Return [x, y] of the center of cell containing provided text 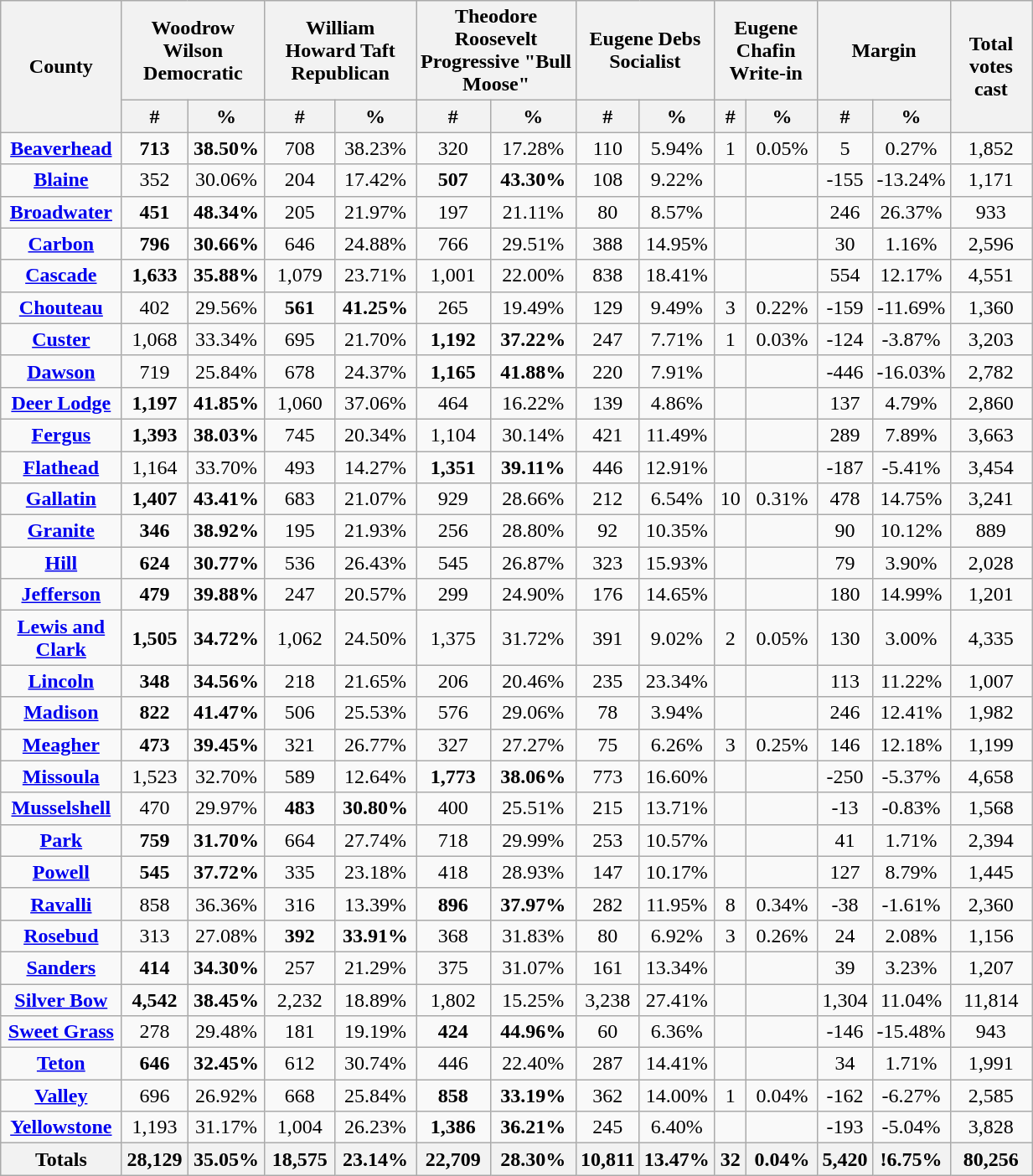
20.34% [375, 435]
41 [844, 840]
21.93% [375, 531]
696 [154, 1096]
451 [154, 212]
678 [300, 371]
1,407 [154, 499]
1,060 [300, 403]
147 [607, 872]
11.49% [677, 435]
12.18% [912, 745]
-146 [844, 1032]
21.29% [375, 967]
79 [844, 563]
838 [607, 276]
18,575 [300, 1159]
Eugene DebsSocialist [645, 50]
26.87% [533, 563]
1,523 [154, 776]
1,068 [154, 339]
19.49% [533, 307]
664 [300, 840]
896 [452, 904]
10.17% [677, 872]
Lewis and Clark [61, 638]
30.77% [226, 563]
Ravalli [61, 904]
257 [300, 967]
493 [300, 467]
327 [452, 745]
33.34% [226, 339]
34.72% [226, 638]
60 [607, 1032]
5,420 [844, 1159]
21.07% [375, 499]
576 [452, 713]
-187 [844, 467]
18.41% [677, 276]
22.00% [533, 276]
36.21% [533, 1127]
624 [154, 563]
27.08% [226, 936]
943 [991, 1032]
4,658 [991, 776]
1,165 [452, 371]
1,007 [991, 681]
0.31% [782, 499]
473 [154, 745]
3.94% [677, 713]
5 [844, 148]
31.70% [226, 840]
39.45% [226, 745]
8.79% [912, 872]
181 [300, 1032]
3,454 [991, 467]
313 [154, 936]
33.70% [226, 467]
6.26% [677, 745]
28.66% [533, 499]
245 [607, 1127]
13.47% [677, 1159]
2,782 [991, 371]
18.89% [375, 999]
21.65% [375, 681]
4,335 [991, 638]
19.19% [375, 1032]
29.48% [226, 1032]
176 [607, 595]
335 [300, 872]
48.34% [226, 212]
-446 [844, 371]
796 [154, 244]
4,542 [154, 999]
29.99% [533, 840]
1,360 [991, 307]
10 [731, 499]
1,386 [452, 1127]
Jefferson [61, 595]
1,104 [452, 435]
1,375 [452, 638]
14.65% [677, 595]
Sweet Grass [61, 1032]
Silver Bow [61, 999]
10,811 [607, 1159]
1,633 [154, 276]
8 [731, 904]
2,585 [991, 1096]
7.91% [677, 371]
38.03% [226, 435]
43.30% [533, 180]
31.83% [533, 936]
Flathead [61, 467]
2,360 [991, 904]
26.37% [912, 212]
23.18% [375, 872]
320 [452, 148]
80,256 [991, 1159]
7.71% [677, 339]
0.22% [782, 307]
21.70% [375, 339]
402 [154, 307]
Missoula [61, 776]
146 [844, 745]
108 [607, 180]
1,199 [991, 745]
3,241 [991, 499]
-124 [844, 339]
745 [300, 435]
28,129 [154, 1159]
10.57% [677, 840]
11.04% [912, 999]
38.50% [226, 148]
421 [607, 435]
9.02% [677, 638]
4,551 [991, 276]
352 [154, 180]
9.22% [677, 180]
13.34% [677, 967]
Total votes cast [991, 67]
Yellowstone [61, 1127]
299 [452, 595]
31.17% [226, 1127]
-250 [844, 776]
34.56% [226, 681]
24.88% [375, 244]
220 [607, 371]
29.97% [226, 808]
2,596 [991, 244]
44.96% [533, 1032]
29.06% [533, 713]
346 [154, 531]
-38 [844, 904]
Beaverhead [61, 148]
561 [300, 307]
-1.61% [912, 904]
28.30% [533, 1159]
29.56% [226, 307]
1,393 [154, 435]
323 [607, 563]
30.74% [375, 1064]
Granite [61, 531]
424 [452, 1032]
11.22% [912, 681]
278 [154, 1032]
1,192 [452, 339]
554 [844, 276]
William Howard TaftRepublican [340, 50]
1,568 [991, 808]
County [61, 67]
933 [991, 212]
14.95% [677, 244]
15.25% [533, 999]
Sanders [61, 967]
Park [61, 840]
Lincoln [61, 681]
1,001 [452, 276]
22.40% [533, 1064]
-6.27% [912, 1096]
6.40% [677, 1127]
Dawson [61, 371]
30.06% [226, 180]
-13.24% [912, 180]
Musselshell [61, 808]
3,203 [991, 339]
Teton [61, 1064]
17.28% [533, 148]
9.49% [677, 307]
212 [607, 499]
-11.69% [912, 307]
26.77% [375, 745]
37.72% [226, 872]
Theodore RooseveltProgressive "Bull Moose" [496, 50]
1,505 [154, 638]
4.79% [912, 403]
127 [844, 872]
265 [452, 307]
23.14% [375, 1159]
20.57% [375, 595]
27.27% [533, 745]
479 [154, 595]
215 [607, 808]
2 [731, 638]
31.07% [533, 967]
204 [300, 180]
-5.37% [912, 776]
28.80% [533, 531]
27.41% [677, 999]
11.95% [677, 904]
-13 [844, 808]
41.85% [226, 403]
Custer [61, 339]
12.64% [375, 776]
Blaine [61, 180]
368 [452, 936]
1,197 [154, 403]
375 [452, 967]
20.46% [533, 681]
30.80% [375, 808]
929 [452, 499]
110 [607, 148]
1,156 [991, 936]
Carbon [61, 244]
708 [300, 148]
39.88% [226, 595]
478 [844, 499]
0.34% [782, 904]
1,991 [991, 1064]
35.88% [226, 276]
400 [452, 808]
-5.04% [912, 1127]
0.27% [912, 148]
348 [154, 681]
464 [452, 403]
253 [607, 840]
235 [607, 681]
362 [607, 1096]
483 [300, 808]
612 [300, 1064]
30.14% [533, 435]
-162 [844, 1096]
22,709 [452, 1159]
41.47% [226, 713]
78 [607, 713]
7.89% [912, 435]
24.37% [375, 371]
5.94% [677, 148]
1,062 [300, 638]
26.23% [375, 1127]
43.41% [226, 499]
30 [844, 244]
139 [607, 403]
37.06% [375, 403]
4.86% [677, 403]
-159 [844, 307]
718 [452, 840]
-15.48% [912, 1032]
39.11% [533, 467]
391 [607, 638]
206 [452, 681]
321 [300, 745]
Gallatin [61, 499]
36.36% [226, 904]
41.88% [533, 371]
Madison [61, 713]
28.93% [533, 872]
25.53% [375, 713]
29.51% [533, 244]
589 [300, 776]
34.30% [226, 967]
Margin [884, 50]
13.39% [375, 904]
1,171 [991, 180]
32.45% [226, 1064]
Cascade [61, 276]
3,238 [607, 999]
536 [300, 563]
0.26% [782, 936]
-193 [844, 1127]
14.99% [912, 595]
25.51% [533, 808]
Fergus [61, 435]
1,445 [991, 872]
38.45% [226, 999]
668 [300, 1096]
-155 [844, 180]
3,828 [991, 1127]
1,004 [300, 1127]
759 [154, 840]
256 [452, 531]
1,207 [991, 967]
773 [607, 776]
418 [452, 872]
10.35% [677, 531]
822 [154, 713]
Totals [61, 1159]
8.57% [677, 212]
470 [154, 808]
Eugene ChafinWrite-in [766, 50]
766 [452, 244]
31.72% [533, 638]
21.11% [533, 212]
3.00% [912, 638]
33.19% [533, 1096]
137 [844, 403]
38.92% [226, 531]
Woodrow WilsonDemocratic [193, 50]
180 [844, 595]
33.91% [375, 936]
17.42% [375, 180]
1,079 [300, 276]
1,852 [991, 148]
26.43% [375, 563]
38.06% [533, 776]
1,982 [991, 713]
289 [844, 435]
197 [452, 212]
Rosebud [61, 936]
21.97% [375, 212]
30.66% [226, 244]
507 [452, 180]
24.50% [375, 638]
3.23% [912, 967]
-5.41% [912, 467]
14.27% [375, 467]
35.05% [226, 1159]
23.71% [375, 276]
316 [300, 904]
32 [731, 1159]
0.25% [782, 745]
14.00% [677, 1096]
1,304 [844, 999]
Meagher [61, 745]
92 [607, 531]
3,663 [991, 435]
Powell [61, 872]
1,351 [452, 467]
1,193 [154, 1127]
39 [844, 967]
889 [991, 531]
37.22% [533, 339]
10.12% [912, 531]
38.23% [375, 148]
11,814 [991, 999]
24.90% [533, 595]
392 [300, 936]
41.25% [375, 307]
129 [607, 307]
1,802 [452, 999]
161 [607, 967]
12.17% [912, 276]
23.34% [677, 681]
-0.83% [912, 808]
-3.87% [912, 339]
713 [154, 148]
287 [607, 1064]
2,028 [991, 563]
15.93% [677, 563]
0.03% [782, 339]
2,860 [991, 403]
1,773 [452, 776]
205 [300, 212]
282 [607, 904]
Valley [61, 1096]
695 [300, 339]
Chouteau [61, 307]
6.36% [677, 1032]
75 [607, 745]
27.74% [375, 840]
6.92% [677, 936]
12.91% [677, 467]
90 [844, 531]
12.41% [912, 713]
1,201 [991, 595]
719 [154, 371]
14.75% [912, 499]
414 [154, 967]
Deer Lodge [61, 403]
218 [300, 681]
16.22% [533, 403]
13.71% [677, 808]
388 [607, 244]
130 [844, 638]
37.97% [533, 904]
2,232 [300, 999]
!6.75% [912, 1159]
683 [300, 499]
14.41% [677, 1064]
-16.03% [912, 371]
Hill [61, 563]
26.92% [226, 1096]
Broadwater [61, 212]
3.90% [912, 563]
2.08% [912, 936]
1,164 [154, 467]
24 [844, 936]
34 [844, 1064]
1.16% [912, 244]
2,394 [991, 840]
113 [844, 681]
506 [300, 713]
16.60% [677, 776]
6.54% [677, 499]
32.70% [226, 776]
195 [300, 531]
